Locate the cell with the specified text and output its [x, y] center coordinate. 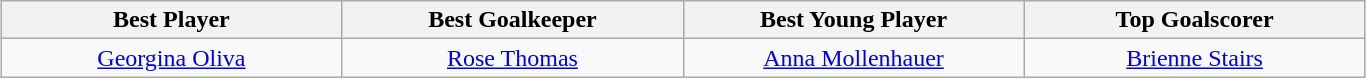
Brienne Stairs [1194, 58]
Top Goalscorer [1194, 20]
Best Goalkeeper [512, 20]
Best Player [172, 20]
Anna Mollenhauer [854, 58]
Rose Thomas [512, 58]
Georgina Oliva [172, 58]
Best Young Player [854, 20]
